Return (X, Y) of the center of cell containing provided text 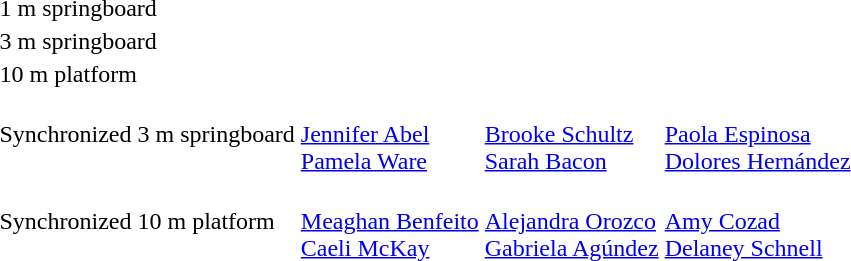
Jennifer AbelPamela Ware (390, 134)
Brooke SchultzSarah Bacon (572, 134)
